Pinpoint the cell where the given text exists, returning its (X, Y) midpoint coordinate. 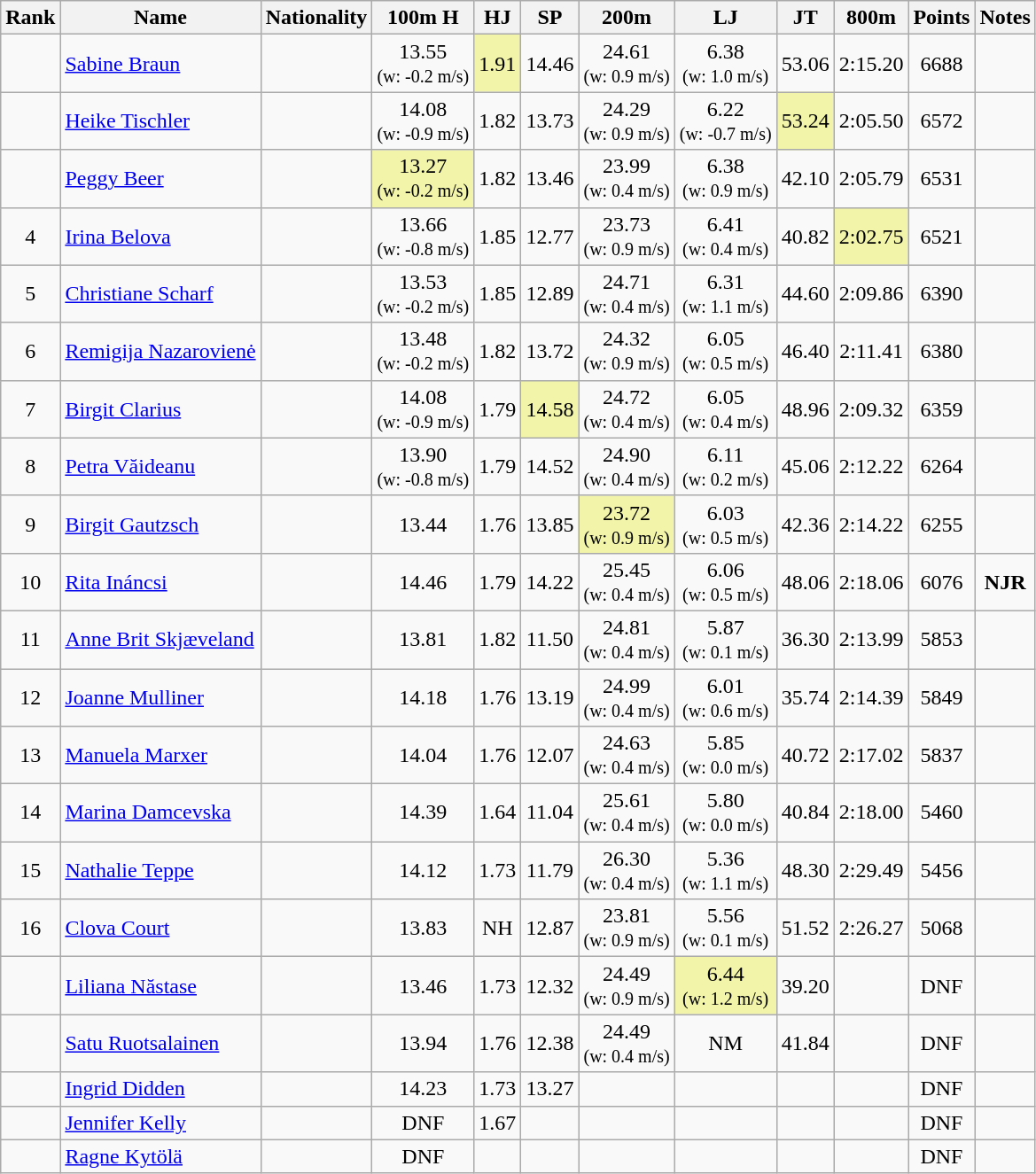
51.52 (805, 929)
12.89 (549, 294)
5.56(w: 0.1 m/s) (725, 929)
26.30(w: 0.4 m/s) (627, 870)
14.12 (424, 870)
5068 (941, 929)
2:09.86 (871, 294)
5460 (941, 813)
HJ (498, 18)
14.58 (549, 409)
200m (627, 18)
23.99(w: 0.4 m/s) (627, 179)
Marina Damcevska (160, 813)
13.66(w: -0.8 m/s) (424, 236)
24.61(w: 0.9 m/s) (627, 64)
40.72 (805, 755)
13.85 (549, 525)
2:17.02 (871, 755)
Christiane Scharf (160, 294)
Rank (30, 18)
16 (30, 929)
JT (805, 18)
14.22 (549, 581)
Birgit Gautzsch (160, 525)
23.73(w: 0.9 m/s) (627, 236)
35.74 (805, 696)
12.87 (549, 929)
Liliana Năstase (160, 985)
5 (30, 294)
6.05(w: 0.4 m/s) (725, 409)
Ingrid Didden (160, 1089)
25.61(w: 0.4 m/s) (627, 813)
24.63(w: 0.4 m/s) (627, 755)
Remigija Nazarovienė (160, 351)
5.36(w: 1.1 m/s) (725, 870)
13.53(w: -0.2 m/s) (424, 294)
2:29.49 (871, 870)
5.80(w: 0.0 m/s) (725, 813)
5837 (941, 755)
Notes (1005, 18)
6255 (941, 525)
24.81(w: 0.4 m/s) (627, 640)
24.32(w: 0.9 m/s) (627, 351)
Heike Tischler (160, 121)
2:05.50 (871, 121)
4 (30, 236)
24.49(w: 0.4 m/s) (627, 1044)
1.91 (498, 64)
2:09.32 (871, 409)
24.71(w: 0.4 m/s) (627, 294)
48.96 (805, 409)
6688 (941, 64)
11.50 (549, 640)
24.72(w: 0.4 m/s) (627, 409)
48.06 (805, 581)
6.41(w: 0.4 m/s) (725, 236)
6359 (941, 409)
36.30 (805, 640)
NJR (1005, 581)
6.38(w: 0.9 m/s) (725, 179)
2:12.22 (871, 466)
6521 (941, 236)
13.44 (424, 525)
9 (30, 525)
41.84 (805, 1044)
Ragne Kytölä (160, 1156)
39.20 (805, 985)
24.29(w: 0.9 m/s) (627, 121)
6.06(w: 0.5 m/s) (725, 581)
2:02.75 (871, 236)
13.27(w: -0.2 m/s) (424, 179)
13.90(w: -0.8 m/s) (424, 466)
42.36 (805, 525)
6531 (941, 179)
6.11(w: 0.2 m/s) (725, 466)
2:05.79 (871, 179)
23.72(w: 0.9 m/s) (627, 525)
Satu Ruotsalainen (160, 1044)
6390 (941, 294)
23.81(w: 0.9 m/s) (627, 929)
24.49(w: 0.9 m/s) (627, 985)
1.64 (498, 813)
14.18 (424, 696)
13.83 (424, 929)
6.03(w: 0.5 m/s) (725, 525)
6.05(w: 0.5 m/s) (725, 351)
Birgit Clarius (160, 409)
6380 (941, 351)
Sabine Braun (160, 64)
2:14.22 (871, 525)
12.77 (549, 236)
12.38 (549, 1044)
48.30 (805, 870)
Name (160, 18)
44.60 (805, 294)
NH (498, 929)
6.31(w: 1.1 m/s) (725, 294)
2:26.27 (871, 929)
6076 (941, 581)
7 (30, 409)
24.99(w: 0.4 m/s) (627, 696)
14 (30, 813)
13.19 (549, 696)
6.01(w: 0.6 m/s) (725, 696)
11.04 (549, 813)
6.38(w: 1.0 m/s) (725, 64)
Clova Court (160, 929)
LJ (725, 18)
12.07 (549, 755)
6 (30, 351)
Peggy Beer (160, 179)
13.73 (549, 121)
12.32 (549, 985)
Anne Brit Skjæveland (160, 640)
NM (725, 1044)
Nationality (316, 18)
6264 (941, 466)
42.10 (805, 179)
100m H (424, 18)
6.44(w: 1.2 m/s) (725, 985)
Jennifer Kelly (160, 1123)
Manuela Marxer (160, 755)
53.06 (805, 64)
14.04 (424, 755)
Irina Belova (160, 236)
46.40 (805, 351)
14.23 (424, 1089)
6572 (941, 121)
10 (30, 581)
Nathalie Teppe (160, 870)
11 (30, 640)
13.81 (424, 640)
13 (30, 755)
13.55(w: -0.2 m/s) (424, 64)
8 (30, 466)
13.72 (549, 351)
800m (871, 18)
25.45(w: 0.4 m/s) (627, 581)
14.52 (549, 466)
Petra Văideanu (160, 466)
15 (30, 870)
2:14.39 (871, 696)
13.94 (424, 1044)
Rita Ináncsi (160, 581)
53.24 (805, 121)
5.85(w: 0.0 m/s) (725, 755)
12 (30, 696)
Points (941, 18)
2:18.06 (871, 581)
24.90(w: 0.4 m/s) (627, 466)
40.82 (805, 236)
5.87(w: 0.1 m/s) (725, 640)
2:15.20 (871, 64)
5853 (941, 640)
40.84 (805, 813)
5456 (941, 870)
1.67 (498, 1123)
11.79 (549, 870)
13.27 (549, 1089)
45.06 (805, 466)
5849 (941, 696)
14.39 (424, 813)
2:18.00 (871, 813)
2:11.41 (871, 351)
13.48(w: -0.2 m/s) (424, 351)
6.22(w: -0.7 m/s) (725, 121)
SP (549, 18)
2:13.99 (871, 640)
Joanne Mulliner (160, 696)
